Extract the [X, Y] coordinate from the center of the cell holding the provided text.  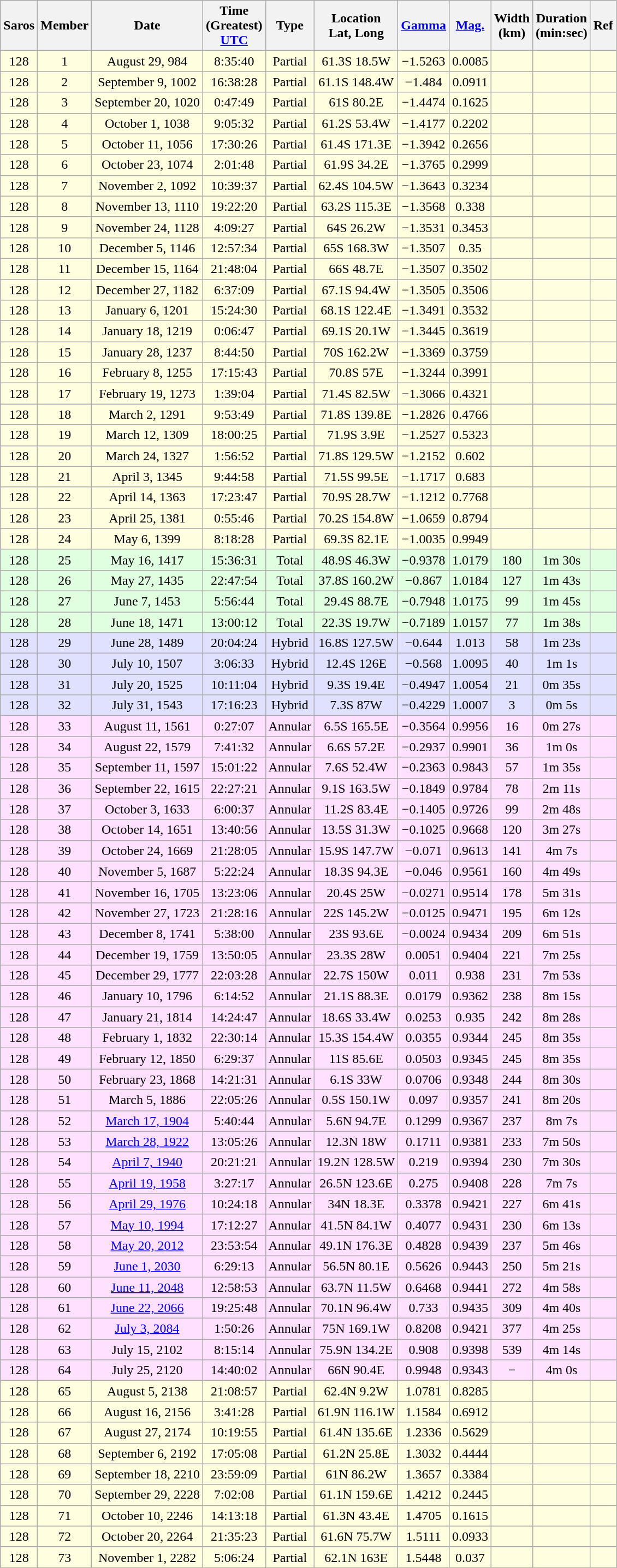
November 16, 1705 [147, 892]
51 [64, 1100]
7.3S 87W [356, 705]
61.3N 43.4E [356, 1516]
October 11, 1056 [147, 144]
66S 48.7E [356, 269]
39 [64, 851]
0.5629 [470, 1433]
0.9726 [470, 809]
53 [64, 1142]
15.9S 147.7W [356, 851]
0.3506 [470, 290]
26 [64, 580]
0.8208 [424, 1329]
21:28:05 [234, 851]
19 [64, 435]
17:05:08 [234, 1453]
0.602 [470, 456]
68.1S 122.4E [356, 311]
56 [64, 1204]
April 7, 1940 [147, 1162]
67.1S 94.4W [356, 290]
0m 35s [562, 685]
−1.3491 [424, 311]
0.908 [424, 1350]
141 [512, 851]
0.3759 [470, 352]
0:55:46 [234, 518]
37.8S 160.2W [356, 580]
23:59:09 [234, 1474]
0.0051 [424, 955]
377 [512, 1329]
49 [64, 1059]
6m 41s [562, 1204]
21.1S 88.3E [356, 996]
−0.0271 [424, 892]
0.0355 [424, 1038]
19.2N 128.5W [356, 1162]
0.2999 [470, 165]
−1.4177 [424, 123]
December 19, 1759 [147, 955]
8m 28s [562, 1017]
October 1, 1038 [147, 123]
0.0179 [424, 996]
May 6, 1399 [147, 539]
6m 12s [562, 913]
6.5S 165.5E [356, 726]
62.1N 163E [356, 1557]
10:11:04 [234, 685]
38 [64, 830]
Ref [603, 26]
43 [64, 934]
1:39:04 [234, 394]
12:58:53 [234, 1287]
10:39:37 [234, 186]
0.9431 [470, 1225]
11S 85.6E [356, 1059]
0.5626 [424, 1266]
0.7768 [470, 497]
250 [512, 1266]
65 [64, 1391]
233 [512, 1142]
0.9668 [470, 830]
20.4S 25W [356, 892]
−1.3244 [424, 373]
June 28, 1489 [147, 643]
0.3991 [470, 373]
September 20, 1020 [147, 103]
42 [64, 913]
13:50:05 [234, 955]
January 18, 1219 [147, 331]
52 [64, 1121]
October 3, 1633 [147, 809]
60 [64, 1287]
0.9843 [470, 768]
14:21:31 [234, 1079]
15 [64, 352]
5m 21s [562, 1266]
1.0175 [470, 601]
34N 18.3E [356, 1204]
0.9471 [470, 913]
0.9348 [470, 1079]
30 [64, 664]
18:00:25 [234, 435]
1.3032 [424, 1453]
November 5, 1687 [147, 871]
63.2S 115.3E [356, 206]
22:03:28 [234, 976]
0.9404 [470, 955]
0.1625 [470, 103]
228 [512, 1183]
37 [64, 809]
October 14, 1651 [147, 830]
February 8, 1255 [147, 373]
12 [64, 290]
−1.3531 [424, 227]
6m 51s [562, 934]
22 [64, 497]
1:50:26 [234, 1329]
70.1N 96.4W [356, 1308]
6:29:13 [234, 1266]
March 2, 1291 [147, 414]
238 [512, 996]
−1.0659 [424, 518]
0.9435 [470, 1308]
−1.3568 [424, 206]
0.0503 [424, 1059]
5m 31s [562, 892]
32 [64, 705]
May 16, 1417 [147, 560]
0.9344 [470, 1038]
62 [64, 1329]
18.3S 94.3E [356, 871]
61.9S 34.2E [356, 165]
0.2202 [470, 123]
0.6468 [424, 1287]
7m 25s [562, 955]
55 [64, 1183]
Date [147, 26]
66N 90.4E [356, 1370]
8m 20s [562, 1100]
2m 11s [562, 788]
0.6912 [470, 1412]
66 [64, 1412]
1.0184 [470, 580]
14:13:18 [234, 1516]
23:53:54 [234, 1245]
17:12:27 [234, 1225]
6:29:37 [234, 1059]
0.935 [470, 1017]
70S 162.2W [356, 352]
0.4766 [470, 414]
November 1, 2282 [147, 1557]
0.3619 [470, 331]
539 [512, 1350]
−1.3066 [424, 394]
127 [512, 580]
22:47:54 [234, 580]
1m 38s [562, 622]
0.3384 [470, 1474]
27 [64, 601]
−0.2937 [424, 747]
−0.2363 [424, 768]
61.9N 116.1W [356, 1412]
70.9S 28.7W [356, 497]
September 29, 2228 [147, 1495]
1m 45s [562, 601]
67 [64, 1433]
0.35 [470, 248]
61 [64, 1308]
0.9408 [470, 1183]
69 [64, 1474]
0.9357 [470, 1100]
1.5111 [424, 1536]
0.683 [470, 477]
Member [64, 26]
6.1S 33W [356, 1079]
61.2S 53.4W [356, 123]
17:15:43 [234, 373]
17:16:23 [234, 705]
−0.1849 [424, 788]
1m 35s [562, 768]
70.2S 154.8W [356, 518]
9:05:32 [234, 123]
71.8S 139.8E [356, 414]
11.2S 83.4E [356, 809]
14:40:02 [234, 1370]
77 [512, 622]
61.6N 75.7W [356, 1536]
− [512, 1370]
31 [64, 685]
−0.644 [424, 643]
5m 46s [562, 1245]
4m 49s [562, 871]
62.4N 9.2W [356, 1391]
0.3453 [470, 227]
13:00:12 [234, 622]
0.9343 [470, 1370]
18.6S 33.4W [356, 1017]
−0.7189 [424, 622]
12:57:34 [234, 248]
22S 145.2W [356, 913]
−0.568 [424, 664]
7m 7s [562, 1183]
−1.5263 [424, 61]
1.0179 [470, 560]
7:02:08 [234, 1495]
17 [64, 394]
1.5448 [424, 1557]
47 [64, 1017]
0.9381 [470, 1142]
−0.4947 [424, 685]
15:24:30 [234, 311]
0.9514 [470, 892]
August 27, 2174 [147, 1433]
64 [64, 1370]
November 2, 1092 [147, 186]
13.5S 31.3W [356, 830]
34 [64, 747]
71 [64, 1516]
5:06:24 [234, 1557]
−1.2826 [424, 414]
1.3657 [424, 1474]
August 29, 984 [147, 61]
4m 40s [562, 1308]
242 [512, 1017]
120 [512, 830]
October 23, 1074 [147, 165]
63.7N 11.5W [356, 1287]
18 [64, 414]
−1.0035 [424, 539]
13 [64, 311]
19:22:20 [234, 206]
15.3S 154.4W [356, 1038]
0.4828 [424, 1245]
227 [512, 1204]
25 [64, 560]
8 [64, 206]
69.1S 20.1W [356, 331]
7m 50s [562, 1142]
0.9948 [424, 1370]
March 12, 1309 [147, 435]
−1.3765 [424, 165]
71.4S 82.5W [356, 394]
−1.484 [424, 82]
59 [64, 1266]
209 [512, 934]
0.733 [424, 1308]
−1.2527 [424, 435]
0.1299 [424, 1121]
October 20, 2264 [147, 1536]
178 [512, 892]
1m 1s [562, 664]
February 1, 1832 [147, 1038]
December 27, 1182 [147, 290]
45 [64, 976]
22.3S 19.7W [356, 622]
20:21:21 [234, 1162]
0.3378 [424, 1204]
January 21, 1814 [147, 1017]
March 17, 1904 [147, 1121]
22:30:14 [234, 1038]
6:14:52 [234, 996]
LocationLat, Long [356, 26]
0.5323 [470, 435]
−0.0125 [424, 913]
0:27:07 [234, 726]
2:01:48 [234, 165]
6:00:37 [234, 809]
69.3S 82.1E [356, 539]
August 11, 1561 [147, 726]
8m 15s [562, 996]
September 22, 1615 [147, 788]
0m 27s [562, 726]
September 11, 1597 [147, 768]
8:18:28 [234, 539]
−0.1405 [424, 809]
0.0706 [424, 1079]
0:06:47 [234, 331]
−0.1025 [424, 830]
13:23:06 [234, 892]
33 [64, 726]
1 [64, 61]
64S 26.2W [356, 227]
14:24:47 [234, 1017]
61.4N 135.6E [356, 1433]
16.8S 127.5W [356, 643]
12.3N 18W [356, 1142]
48 [64, 1038]
1.0781 [424, 1391]
0.2445 [470, 1495]
−1.2152 [424, 456]
48.9S 46.3W [356, 560]
8m 30s [562, 1079]
73 [64, 1557]
June 22, 2066 [147, 1308]
November 13, 1110 [147, 206]
1.2336 [424, 1433]
20:04:24 [234, 643]
−0.046 [424, 871]
0.9441 [470, 1287]
8:15:14 [234, 1350]
272 [512, 1287]
50 [64, 1079]
195 [512, 913]
41 [64, 892]
August 16, 2156 [147, 1412]
12.4S 126E [356, 664]
5.6N 94.7E [356, 1121]
6.6S 57.2E [356, 747]
7.6S 52.4W [356, 768]
−0.3564 [424, 726]
3:41:28 [234, 1412]
0.0933 [470, 1536]
0.097 [424, 1100]
6 [64, 165]
4m 58s [562, 1287]
−0.071 [424, 851]
1.4212 [424, 1495]
17:23:47 [234, 497]
5:40:44 [234, 1121]
5:22:24 [234, 871]
8:35:40 [234, 61]
35 [64, 768]
0.037 [470, 1557]
April 29, 1976 [147, 1204]
231 [512, 976]
4m 0s [562, 1370]
September 18, 2210 [147, 1474]
July 20, 1525 [147, 685]
1m 43s [562, 580]
1.1584 [424, 1412]
11 [64, 269]
1.0054 [470, 685]
68 [64, 1453]
September 9, 1002 [147, 82]
April 25, 1381 [147, 518]
June 11, 2048 [147, 1287]
0.1711 [424, 1142]
22:27:21 [234, 788]
0.5S 150.1W [356, 1100]
16:38:28 [234, 82]
0.4321 [470, 394]
61S 80.2E [356, 103]
October 24, 1669 [147, 851]
221 [512, 955]
−0.0024 [424, 934]
0.9398 [470, 1350]
January 28, 1237 [147, 352]
November 24, 1128 [147, 227]
46 [64, 996]
72 [64, 1536]
May 27, 1435 [147, 580]
0.0253 [424, 1017]
13:40:56 [234, 830]
0.9367 [470, 1121]
21:28:16 [234, 913]
23 [64, 518]
61.4S 171.3E [356, 144]
−0.4229 [424, 705]
0.8285 [470, 1391]
0:47:49 [234, 103]
9:53:49 [234, 414]
March 5, 1886 [147, 1100]
−0.867 [424, 580]
61N 86.2W [356, 1474]
17:30:26 [234, 144]
5 [64, 144]
−1.3942 [424, 144]
9:44:58 [234, 477]
July 10, 1507 [147, 664]
20 [64, 456]
0.275 [424, 1183]
February 12, 1850 [147, 1059]
September 6, 2192 [147, 1453]
23S 93.6E [356, 934]
41.5N 84.1W [356, 1225]
0.8794 [470, 518]
August 5, 2138 [147, 1391]
1.0007 [470, 705]
19:25:48 [234, 1308]
4m 7s [562, 851]
−0.9378 [424, 560]
26.5N 123.6E [356, 1183]
0.0911 [470, 82]
−1.4474 [424, 103]
1m 0s [562, 747]
5:38:00 [234, 934]
22.7S 150W [356, 976]
February 19, 1273 [147, 394]
71.9S 3.9E [356, 435]
14 [64, 331]
61.1N 159.6E [356, 1495]
7:41:32 [234, 747]
75.9N 134.2E [356, 1350]
March 24, 1327 [147, 456]
3:06:33 [234, 664]
6:37:09 [234, 290]
June 18, 1471 [147, 622]
22:05:26 [234, 1100]
0.4444 [470, 1453]
−1.1717 [424, 477]
Duration(min:sec) [562, 26]
9.1S 163.5W [356, 788]
3:27:17 [234, 1183]
29 [64, 643]
December 29, 1777 [147, 976]
28 [64, 622]
2m 48s [562, 809]
June 7, 1453 [147, 601]
0.0085 [470, 61]
January 10, 1796 [147, 996]
29.4S 88.7E [356, 601]
0.3234 [470, 186]
10 [64, 248]
65S 168.3W [356, 248]
7 [64, 186]
13:05:26 [234, 1142]
August 22, 1579 [147, 747]
7m 53s [562, 976]
4 [64, 123]
1.0095 [470, 664]
0.9362 [470, 996]
0m 5s [562, 705]
4:09:27 [234, 227]
61.2N 25.8E [356, 1453]
23.3S 28W [356, 955]
56.5N 80.1E [356, 1266]
6m 13s [562, 1225]
78 [512, 788]
70.8S 57E [356, 373]
1m 30s [562, 560]
1.013 [470, 643]
December 5, 1146 [147, 248]
61.3S 18.5W [356, 61]
2 [64, 82]
0.219 [424, 1162]
1.0157 [470, 622]
21:08:57 [234, 1391]
Mag. [470, 26]
April 19, 1958 [147, 1183]
0.3532 [470, 311]
61.1S 148.4W [356, 82]
December 15, 1164 [147, 269]
−1.3505 [424, 290]
0.938 [470, 976]
March 28, 1922 [147, 1142]
January 6, 1201 [147, 311]
0.2656 [470, 144]
0.011 [424, 976]
0.338 [470, 206]
0.9345 [470, 1059]
December 8, 1741 [147, 934]
July 3, 2084 [147, 1329]
15:36:31 [234, 560]
0.9439 [470, 1245]
−1.3369 [424, 352]
63 [64, 1350]
Saros [19, 26]
15:01:22 [234, 768]
0.3502 [470, 269]
49.1N 176.3E [356, 1245]
July 15, 2102 [147, 1350]
241 [512, 1100]
1m 23s [562, 643]
1:56:52 [234, 456]
24 [64, 539]
9 [64, 227]
June 1, 2030 [147, 1266]
9.3S 19.4E [356, 685]
10:19:55 [234, 1433]
April 14, 1363 [147, 497]
8:44:50 [234, 352]
−0.7948 [424, 601]
5:56:44 [234, 601]
71.8S 129.5W [356, 456]
November 27, 1723 [147, 913]
160 [512, 871]
July 31, 1543 [147, 705]
10:24:18 [234, 1204]
0.9949 [470, 539]
Width(km) [512, 26]
0.9443 [470, 1266]
February 23, 1868 [147, 1079]
−1.3445 [424, 331]
3m 27s [562, 830]
54 [64, 1162]
70 [64, 1495]
−1.3643 [424, 186]
May 20, 2012 [147, 1245]
0.9561 [470, 871]
4m 14s [562, 1350]
309 [512, 1308]
October 10, 2246 [147, 1516]
0.9394 [470, 1162]
0.9784 [470, 788]
0.9613 [470, 851]
April 3, 1345 [147, 477]
180 [512, 560]
Time(Greatest)UTC [234, 26]
44 [64, 955]
244 [512, 1079]
0.1615 [470, 1516]
−1.1212 [424, 497]
62.4S 104.5W [356, 186]
8m 7s [562, 1121]
7m 30s [562, 1162]
4m 25s [562, 1329]
21:48:04 [234, 269]
0.4077 [424, 1225]
0.9956 [470, 726]
0.9901 [470, 747]
71.5S 99.5E [356, 477]
1.4705 [424, 1516]
Type [290, 26]
May 10, 1994 [147, 1225]
0.9434 [470, 934]
Gamma [424, 26]
75N 169.1W [356, 1329]
July 25, 2120 [147, 1370]
21:35:23 [234, 1536]
